Scan for the cell matching the given text and deliver its (X, Y) coordinate at center. 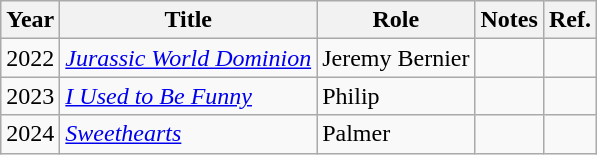
Jeremy Bernier (396, 58)
Philip (396, 96)
Jurassic World Dominion (188, 58)
Sweethearts (188, 134)
2024 (30, 134)
Notes (509, 20)
Palmer (396, 134)
Year (30, 20)
2022 (30, 58)
I Used to Be Funny (188, 96)
Role (396, 20)
Title (188, 20)
Ref. (570, 20)
2023 (30, 96)
